Determine the [x, y] coordinate at the center of the cell enclosing the given text.  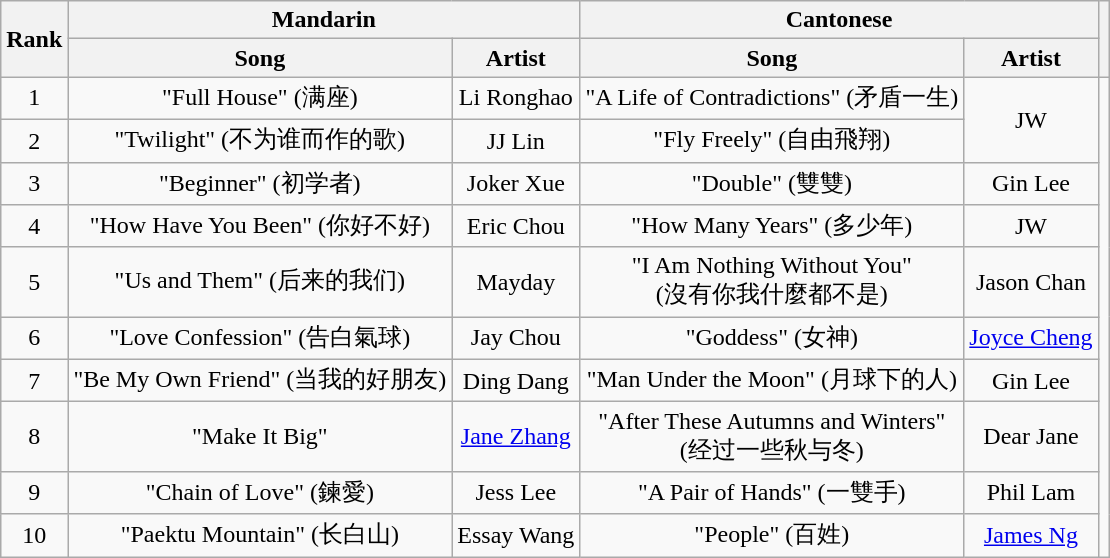
Li Ronghao [516, 98]
4 [34, 226]
"A Pair of Hands" (一雙手) [772, 492]
8 [34, 437]
"I Am Nothing Without You"(沒有你我什麼都不是) [772, 282]
Eric Chou [516, 226]
2 [34, 140]
Ding Dang [516, 380]
"How Have You Been" (你好不好) [260, 226]
"Beginner" (初学者) [260, 184]
Mayday [516, 282]
"Man Under the Moon" (月球下的人) [772, 380]
9 [34, 492]
Cantonese [839, 20]
6 [34, 338]
10 [34, 536]
"Love Confession" (告白氣球) [260, 338]
Jane Zhang [516, 437]
"Goddess" (女神) [772, 338]
"Make It Big" [260, 437]
Essay Wang [516, 536]
JJ Lin [516, 140]
1 [34, 98]
Mandarin [324, 20]
7 [34, 380]
"People" (百姓) [772, 536]
"After These Autumns and Winters"(经过一些秋与冬) [772, 437]
Jason Chan [1031, 282]
"How Many Years" (多少年) [772, 226]
"A Life of Contradictions" (矛盾一生) [772, 98]
"Fly Freely" (自由飛翔) [772, 140]
Jay Chou [516, 338]
"Paektu Mountain" (长白山) [260, 536]
Jess Lee [516, 492]
"Double" (雙雙) [772, 184]
Phil Lam [1031, 492]
James Ng [1031, 536]
3 [34, 184]
Rank [34, 39]
Dear Jane [1031, 437]
Joyce Cheng [1031, 338]
"Us and Them" (后来的我们) [260, 282]
"Be My Own Friend" (当我的好朋友) [260, 380]
"Twilight" (不为谁而作的歌) [260, 140]
5 [34, 282]
Joker Xue [516, 184]
"Full House" (满座) [260, 98]
"Chain of Love" (鍊愛) [260, 492]
